Provide the (x, y) coordinate of the cell's center where the given text is located.  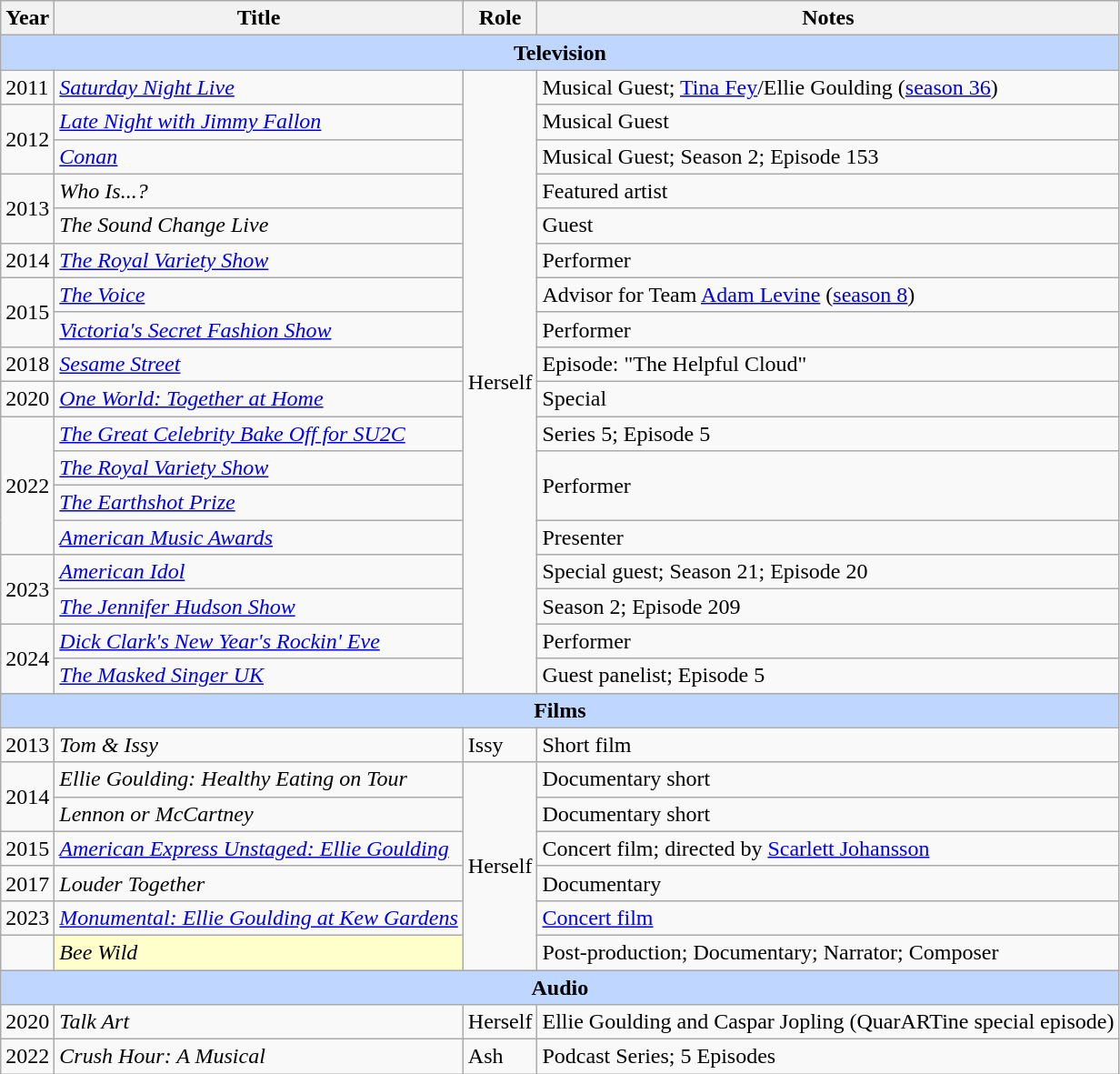
Notes (828, 18)
Title (258, 18)
American Express Unstaged: Ellie Goulding (258, 848)
Crush Hour: A Musical (258, 1057)
Victoria's Secret Fashion Show (258, 329)
Documentary (828, 883)
Role (500, 18)
2017 (27, 883)
Monumental: Ellie Goulding at Kew Gardens (258, 918)
Featured artist (828, 191)
Season 2; Episode 209 (828, 607)
Tom & Issy (258, 745)
Sesame Street (258, 364)
Special (828, 398)
Louder Together (258, 883)
Talk Art (258, 1022)
The Masked Singer UK (258, 676)
The Jennifer Hudson Show (258, 607)
American Music Awards (258, 537)
Post-production; Documentary; Narrator; Composer (828, 952)
Musical Guest; Tina Fey/Ellie Goulding (season 36) (828, 87)
Musical Guest (828, 122)
American Idol (258, 572)
Late Night with Jimmy Fallon (258, 122)
Short film (828, 745)
Audio (560, 987)
Musical Guest; Season 2; Episode 153 (828, 156)
Episode: "The Helpful Cloud" (828, 364)
Ash (500, 1057)
Year (27, 18)
2024 (27, 658)
Series 5; Episode 5 (828, 434)
The Earthshot Prize (258, 503)
The Sound Change Live (258, 226)
Lennon or McCartney (258, 814)
Conan (258, 156)
Concert film (828, 918)
Dick Clark's New Year's Rockin' Eve (258, 641)
Presenter (828, 537)
2018 (27, 364)
Ellie Goulding: Healthy Eating on Tour (258, 779)
Advisor for Team Adam Levine (season 8) (828, 295)
Television (560, 53)
Films (560, 710)
Concert film; directed by Scarlett Johansson (828, 848)
2011 (27, 87)
Saturday Night Live (258, 87)
Guest panelist; Episode 5 (828, 676)
Issy (500, 745)
The Great Celebrity Bake Off for SU2C (258, 434)
Bee Wild (258, 952)
The Voice (258, 295)
One World: Together at Home (258, 398)
Podcast Series; 5 Episodes (828, 1057)
Ellie Goulding and Caspar Jopling (QuarARTine special episode) (828, 1022)
Who Is...? (258, 191)
Special guest; Season 21; Episode 20 (828, 572)
Guest (828, 226)
2012 (27, 139)
